Detect which cell encompasses the target text, then output its [x, y] center coordinate. 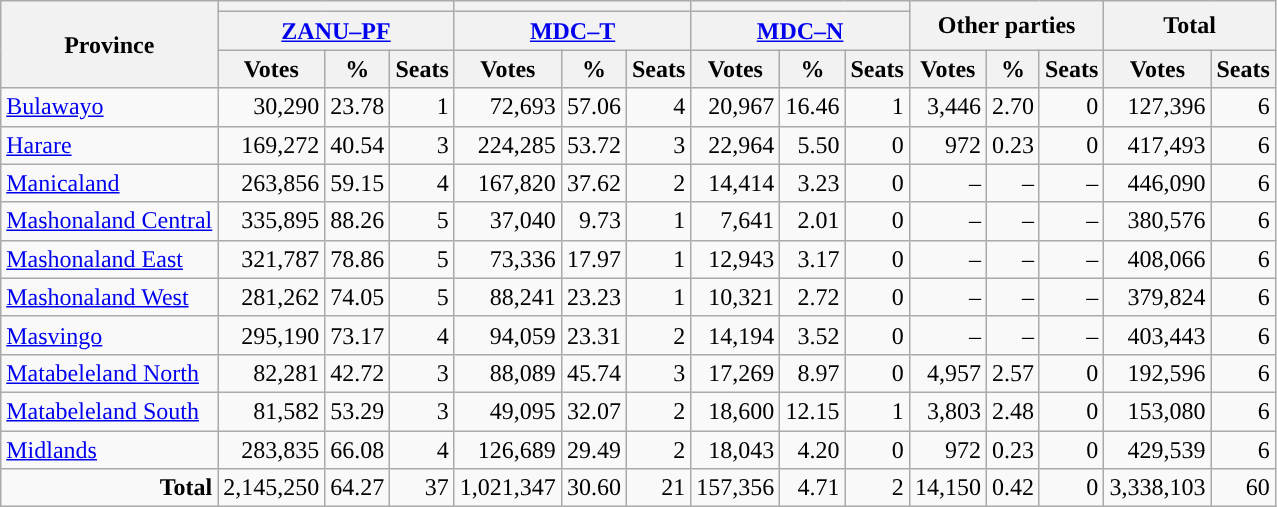
40.54 [358, 145]
153,080 [1158, 411]
82,281 [272, 373]
2.70 [1012, 107]
94,059 [508, 335]
17.97 [594, 259]
23.23 [594, 297]
42.72 [358, 373]
Other parties [1006, 26]
22,964 [736, 145]
10,321 [736, 297]
29.49 [594, 449]
MDC–N [800, 31]
283,835 [272, 449]
30,290 [272, 107]
335,895 [272, 221]
9.73 [594, 221]
20,967 [736, 107]
45.74 [594, 373]
295,190 [272, 335]
126,689 [508, 449]
73,336 [508, 259]
78.86 [358, 259]
60 [1243, 488]
72,693 [508, 107]
17,269 [736, 373]
88,089 [508, 373]
14,414 [736, 183]
157,356 [736, 488]
Mashonaland West [110, 297]
14,194 [736, 335]
3.17 [812, 259]
49,095 [508, 411]
14,150 [948, 488]
2.72 [812, 297]
MDC–T [572, 31]
12,943 [736, 259]
417,493 [1158, 145]
5.50 [812, 145]
263,856 [272, 183]
2.57 [1012, 373]
127,396 [1158, 107]
7,641 [736, 221]
74.05 [358, 297]
3,338,103 [1158, 488]
88,241 [508, 297]
37.62 [594, 183]
1,021,347 [508, 488]
53.29 [358, 411]
403,443 [1158, 335]
21 [658, 488]
64.27 [358, 488]
3.23 [812, 183]
224,285 [508, 145]
281,262 [272, 297]
3.52 [812, 335]
23.78 [358, 107]
Mashonaland Central [110, 221]
169,272 [272, 145]
32.07 [594, 411]
12.15 [812, 411]
Bulawayo [110, 107]
23.31 [594, 335]
321,787 [272, 259]
73.17 [358, 335]
167,820 [508, 183]
Province [110, 44]
2,145,250 [272, 488]
3,446 [948, 107]
2.01 [812, 221]
53.72 [594, 145]
16.46 [812, 107]
81,582 [272, 411]
37,040 [508, 221]
Manicaland [110, 183]
57.06 [594, 107]
446,090 [1158, 183]
Masvingo [110, 335]
Harare [110, 145]
Mashonaland East [110, 259]
ZANU–PF [336, 31]
4.71 [812, 488]
192,596 [1158, 373]
Matabeleland South [110, 411]
408,066 [1158, 259]
429,539 [1158, 449]
59.15 [358, 183]
30.60 [594, 488]
37 [422, 488]
18,600 [736, 411]
3,803 [948, 411]
8.97 [812, 373]
380,576 [1158, 221]
4,957 [948, 373]
2.48 [1012, 411]
Midlands [110, 449]
4.20 [812, 449]
66.08 [358, 449]
379,824 [1158, 297]
Matabeleland North [110, 373]
18,043 [736, 449]
88.26 [358, 221]
0.42 [1012, 488]
